Detect which cell encompasses the target text, then output its [x, y] center coordinate. 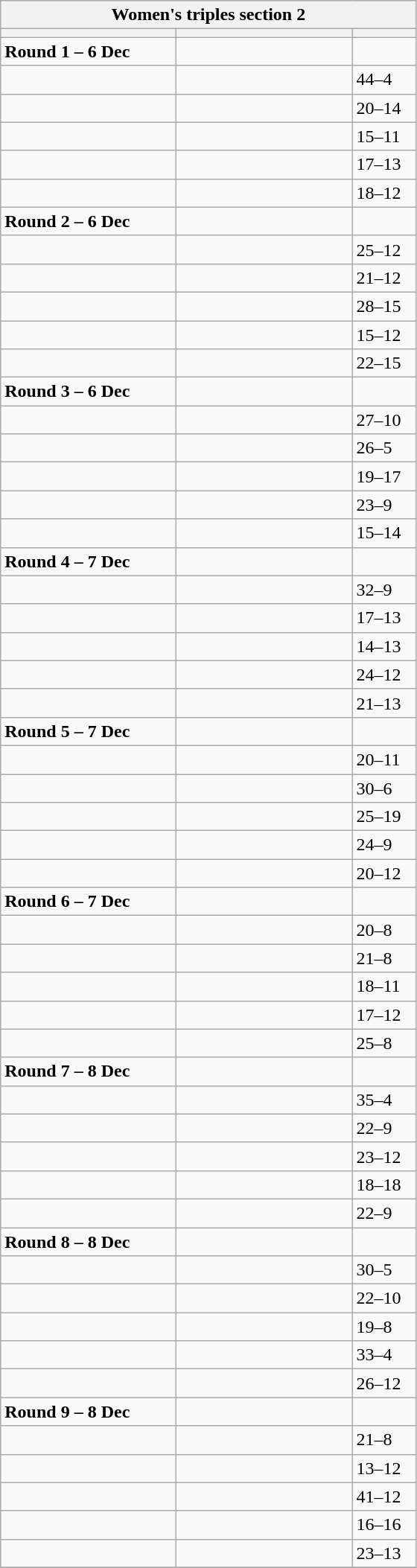
35–4 [384, 1100]
23–9 [384, 505]
33–4 [384, 1355]
23–12 [384, 1156]
15–11 [384, 136]
13–12 [384, 1468]
26–5 [384, 448]
Round 9 – 8 Dec [89, 1412]
32–9 [384, 590]
Round 4 – 7 Dec [89, 561]
22–10 [384, 1298]
15–14 [384, 533]
20–12 [384, 873]
24–12 [384, 675]
41–12 [384, 1497]
20–8 [384, 930]
17–12 [384, 1015]
30–5 [384, 1270]
23–13 [384, 1553]
27–10 [384, 420]
24–9 [384, 845]
25–19 [384, 817]
20–14 [384, 108]
30–6 [384, 788]
20–11 [384, 759]
Round 1 – 6 Dec [89, 51]
21–13 [384, 703]
Round 3 – 6 Dec [89, 392]
25–12 [384, 249]
Round 7 – 8 Dec [89, 1071]
15–12 [384, 334]
Round 8 – 8 Dec [89, 1241]
Women's triples section 2 [208, 15]
28–15 [384, 306]
44–4 [384, 80]
18–12 [384, 193]
18–18 [384, 1185]
18–11 [384, 987]
19–8 [384, 1327]
16–16 [384, 1525]
Round 5 – 7 Dec [89, 731]
Round 6 – 7 Dec [89, 902]
25–8 [384, 1043]
22–15 [384, 363]
19–17 [384, 477]
21–12 [384, 278]
14–13 [384, 646]
Round 2 – 6 Dec [89, 221]
26–12 [384, 1383]
